Provide the [X, Y] coordinate of the cell's center where the given text is located.  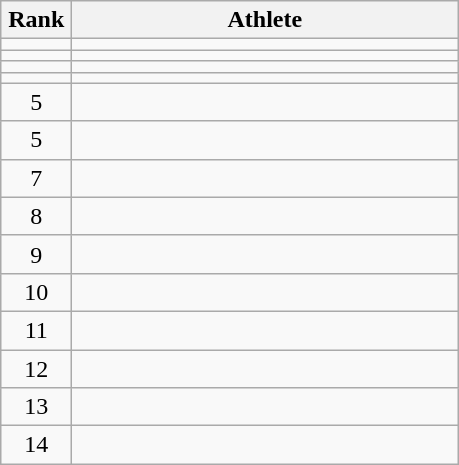
11 [36, 330]
8 [36, 216]
7 [36, 178]
14 [36, 445]
10 [36, 292]
13 [36, 407]
9 [36, 254]
Athlete [265, 20]
Rank [36, 20]
12 [36, 369]
